Return the (X, Y) coordinate for the center point of the cell that contains the specified text.  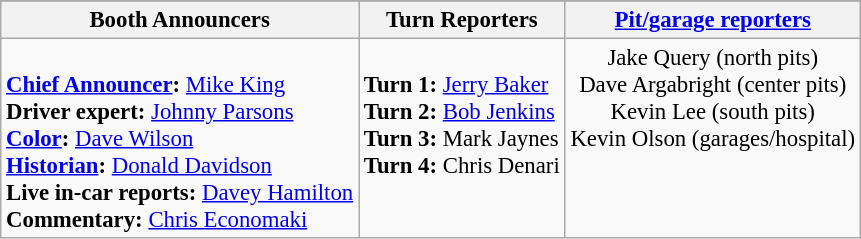
Booth Announcers (180, 20)
Jake Query (north pits)Dave Argabright (center pits)Kevin Lee (south pits)Kevin Olson (garages/hospital) (712, 139)
Turn Reporters (462, 20)
Pit/garage reporters (712, 20)
Turn 1: Jerry Baker Turn 2: Bob Jenkins Turn 3: Mark Jaynes Turn 4: Chris Denari (462, 139)
